Scan for the cell matching the given text and deliver its [x, y] coordinate at center. 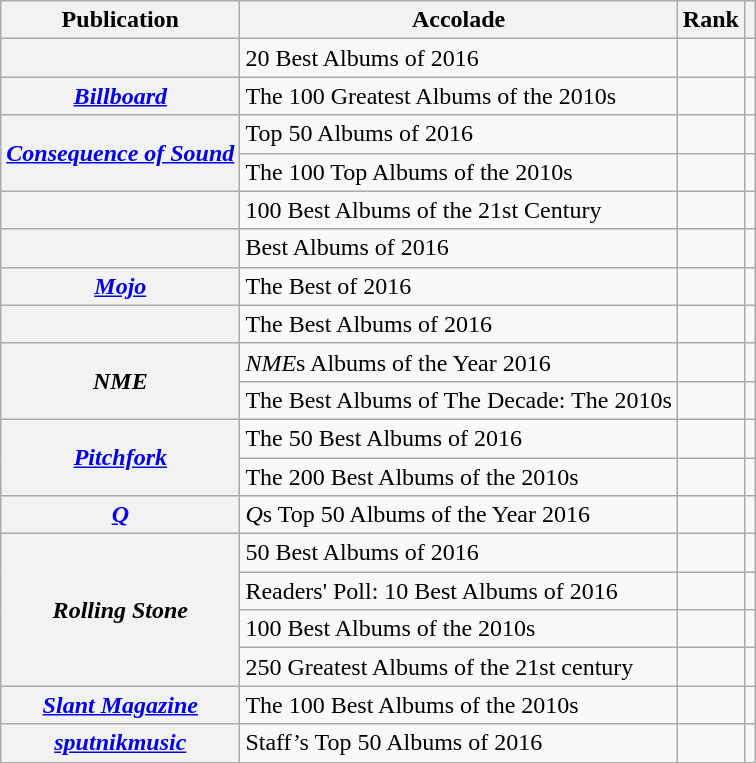
Mojo [120, 286]
Accolade [458, 20]
Best Albums of 2016 [458, 248]
Q [120, 515]
250 Greatest Albums of the 21st century [458, 667]
Pitchfork [120, 457]
The 50 Best Albums of 2016 [458, 438]
Publication [120, 20]
The Best Albums of The Decade: The 2010s [458, 400]
Slant Magazine [120, 705]
The 100 Best Albums of the 2010s [458, 705]
Rank [710, 20]
Billboard [120, 96]
sputnikmusic [120, 743]
The 200 Best Albums of the 2010s [458, 477]
NME [120, 381]
Rolling Stone [120, 610]
100 Best Albums of the 2010s [458, 629]
Consequence of Sound [120, 153]
The 100 Top Albums of the 2010s [458, 172]
100 Best Albums of the 21st Century [458, 210]
Top 50 Albums of 2016 [458, 134]
The 100 Greatest Albums of the 2010s [458, 96]
Staff’s Top 50 Albums of 2016 [458, 743]
The Best Albums of 2016 [458, 324]
Qs Top 50 Albums of the Year 2016 [458, 515]
NMEs Albums of the Year 2016 [458, 362]
Readers' Poll: 10 Best Albums of 2016 [458, 591]
20 Best Albums of 2016 [458, 58]
50 Best Albums of 2016 [458, 553]
The Best of 2016 [458, 286]
